Extract the [x, y] coordinate from the center of the cell holding the provided text.  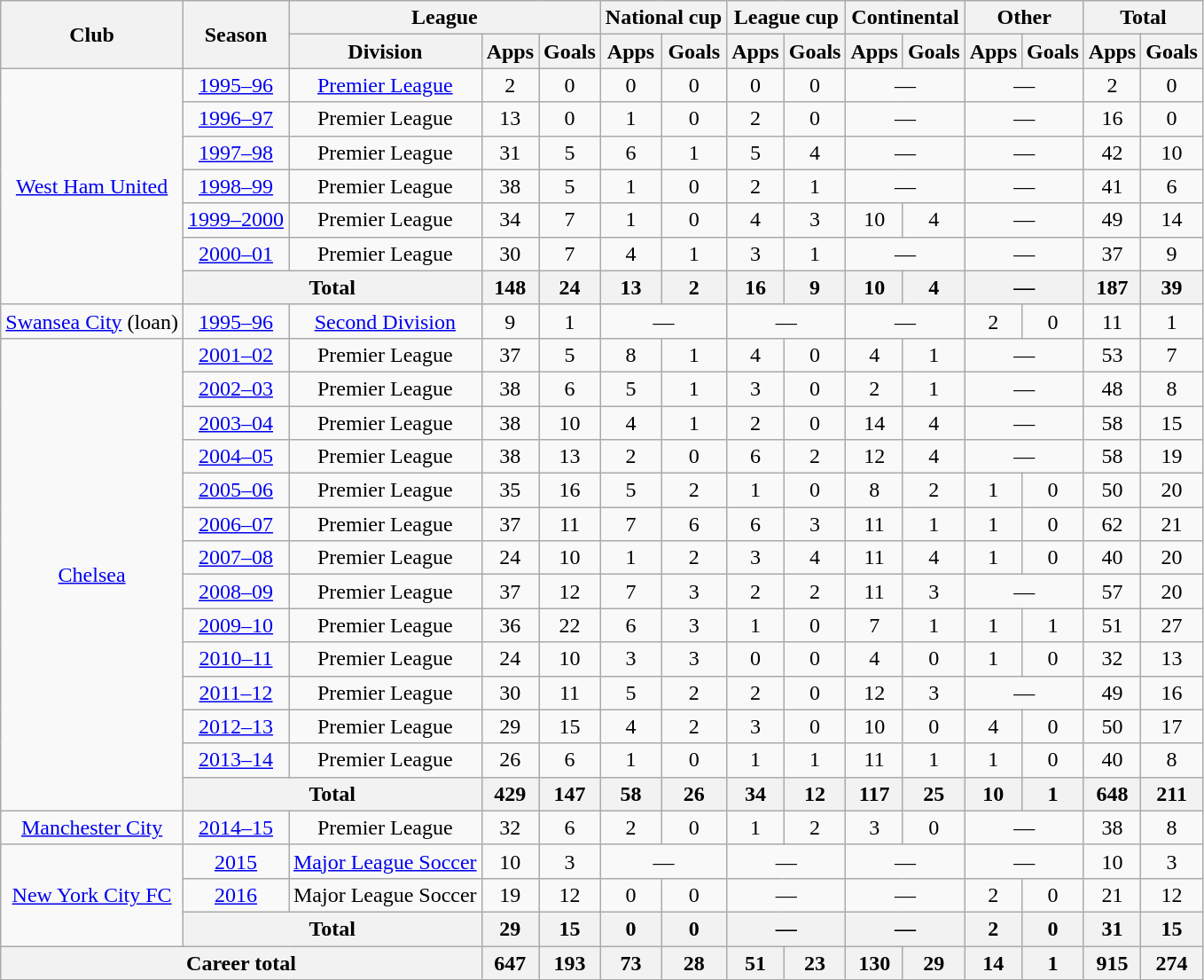
27 [1172, 625]
117 [874, 794]
2009–10 [236, 625]
2006–07 [236, 524]
Other [1024, 18]
2008–09 [236, 592]
Career total [241, 962]
648 [1112, 794]
Swansea City (loan) [92, 321]
Division [386, 51]
2012–13 [236, 726]
274 [1172, 962]
2011–12 [236, 693]
42 [1112, 153]
Manchester City [92, 827]
148 [510, 287]
2016 [236, 895]
2004–05 [236, 457]
2001–02 [236, 355]
130 [874, 962]
41 [1112, 186]
647 [510, 962]
1997–98 [236, 153]
22 [570, 625]
36 [510, 625]
429 [510, 794]
Chelsea [92, 575]
League cup [786, 18]
1999–2000 [236, 220]
187 [1112, 287]
39 [1172, 287]
Second Division [386, 321]
147 [570, 794]
2007–08 [236, 558]
915 [1112, 962]
35 [510, 490]
2003–04 [236, 423]
2002–03 [236, 388]
211 [1172, 794]
1998–99 [236, 186]
28 [694, 962]
1996–97 [236, 119]
2000–01 [236, 254]
193 [570, 962]
New York City FC [92, 895]
League [445, 18]
2010–11 [236, 659]
Club [92, 35]
National cup [663, 18]
53 [1112, 355]
Continental [905, 18]
48 [1112, 388]
62 [1112, 524]
25 [934, 794]
Season [236, 35]
17 [1172, 726]
2014–15 [236, 827]
73 [630, 962]
West Ham United [92, 186]
2013–14 [236, 760]
2005–06 [236, 490]
2015 [236, 861]
57 [1112, 592]
23 [815, 962]
